Identify which cell holds the provided text, then report its [X, Y] central coordinate. 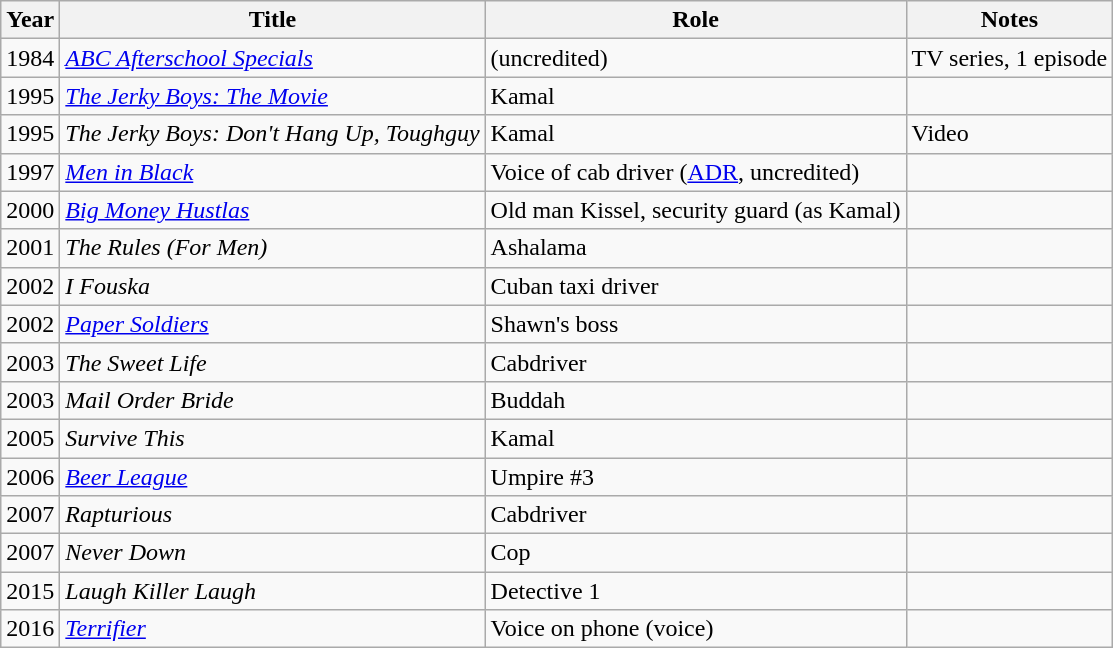
Paper Soldiers [272, 324]
2001 [30, 248]
Role [696, 20]
Rapturious [272, 515]
The Jerky Boys: The Movie [272, 96]
Cop [696, 553]
Survive This [272, 438]
The Jerky Boys: Don't Hang Up, Toughguy [272, 134]
2000 [30, 210]
2015 [30, 591]
Year [30, 20]
(uncredited) [696, 58]
Laugh Killer Laugh [272, 591]
Men in Black [272, 172]
Title [272, 20]
Notes [1010, 20]
Ashalama [696, 248]
The Rules (For Men) [272, 248]
TV series, 1 episode [1010, 58]
2006 [30, 477]
1997 [30, 172]
Umpire #3 [696, 477]
Detective 1 [696, 591]
2016 [30, 629]
Buddah [696, 400]
Big Money Hustlas [272, 210]
The Sweet Life [272, 362]
Shawn's boss [696, 324]
Cuban taxi driver [696, 286]
I Fouska [272, 286]
Mail Order Bride [272, 400]
ABC Afterschool Specials [272, 58]
2005 [30, 438]
Never Down [272, 553]
Video [1010, 134]
Old man Kissel, security guard (as Kamal) [696, 210]
1984 [30, 58]
Voice on phone (voice) [696, 629]
Terrifier [272, 629]
Voice of cab driver (ADR, uncredited) [696, 172]
Beer League [272, 477]
